For the text-containing cell, return its midpoint in [x, y] coordinate format. 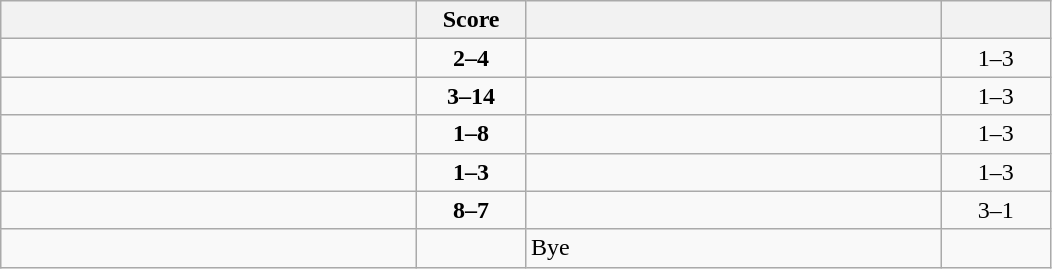
Score [472, 20]
3–1 [996, 210]
3–14 [472, 96]
8–7 [472, 210]
Bye [733, 248]
2–4 [472, 58]
1–8 [472, 134]
